Identify which cell holds the provided text, then report its (X, Y) central coordinate. 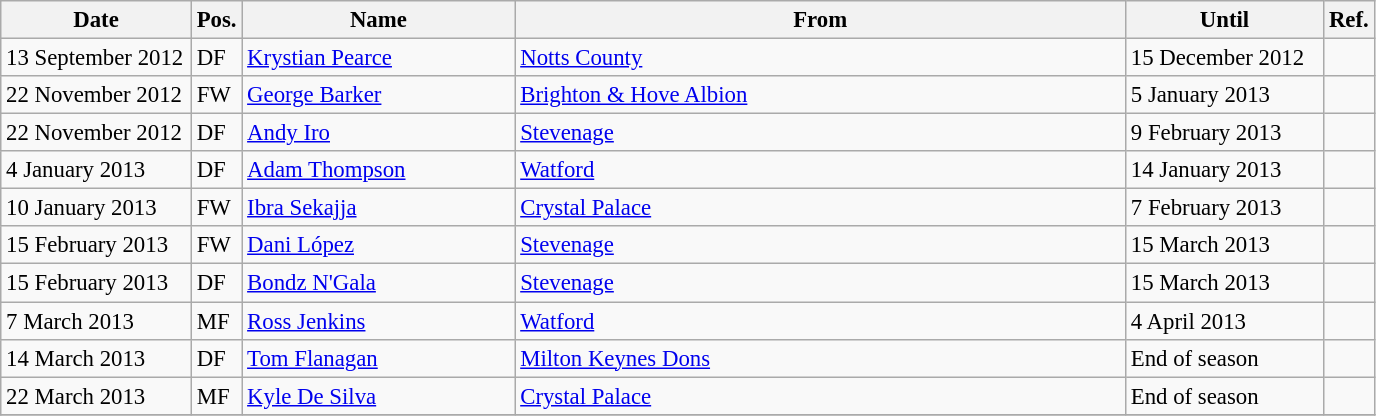
10 January 2013 (96, 208)
Name (378, 20)
Krystian Pearce (378, 58)
14 January 2013 (1224, 170)
Date (96, 20)
Kyle De Silva (378, 396)
22 March 2013 (96, 396)
Until (1224, 20)
Brighton & Hove Albion (820, 95)
7 March 2013 (96, 321)
Bondz N'Gala (378, 283)
Pos. (216, 20)
14 March 2013 (96, 358)
7 February 2013 (1224, 208)
Notts County (820, 58)
Milton Keynes Dons (820, 358)
Andy Iro (378, 133)
Ibra Sekajja (378, 208)
5 January 2013 (1224, 95)
4 April 2013 (1224, 321)
Ross Jenkins (378, 321)
15 December 2012 (1224, 58)
4 January 2013 (96, 170)
From (820, 20)
13 September 2012 (96, 58)
Adam Thompson (378, 170)
9 February 2013 (1224, 133)
Tom Flanagan (378, 358)
Dani López (378, 245)
George Barker (378, 95)
Ref. (1349, 20)
